Capture the cell that displays the provided text and extract its (X, Y) central coordinate. 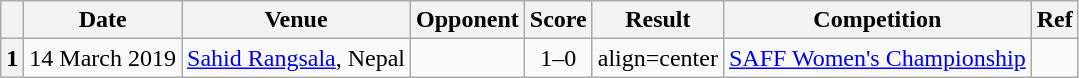
Opponent (468, 20)
Competition (877, 20)
align=center (658, 58)
Result (658, 20)
Venue (296, 20)
Score (558, 20)
Ref (1054, 20)
14 March 2019 (103, 58)
1–0 (558, 58)
Sahid Rangsala, Nepal (296, 58)
Date (103, 20)
SAFF Women's Championship (877, 58)
1 (12, 58)
